Find where the given text appears and provide that cell's center as (x, y) coordinate. 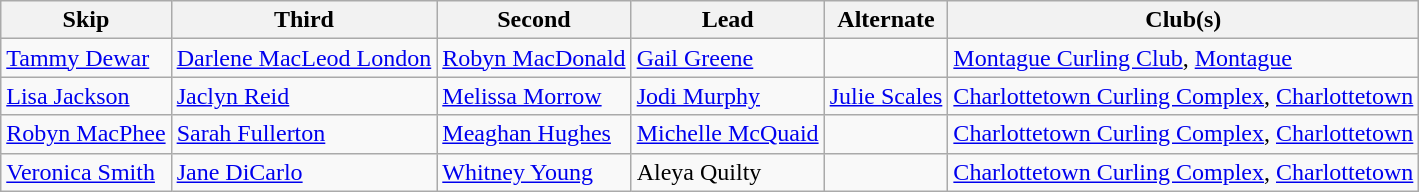
Robyn MacPhee (86, 134)
Melissa Morrow (534, 96)
Second (534, 20)
Robyn MacDonald (534, 58)
Veronica Smith (86, 172)
Skip (86, 20)
Jodi Murphy (728, 96)
Darlene MacLeod London (304, 58)
Julie Scales (886, 96)
Club(s) (1184, 20)
Sarah Fullerton (304, 134)
Jaclyn Reid (304, 96)
Tammy Dewar (86, 58)
Lisa Jackson (86, 96)
Lead (728, 20)
Gail Greene (728, 58)
Jane DiCarlo (304, 172)
Montague Curling Club, Montague (1184, 58)
Michelle McQuaid (728, 134)
Meaghan Hughes (534, 134)
Aleya Quilty (728, 172)
Alternate (886, 20)
Third (304, 20)
Whitney Young (534, 172)
